From the cell containing the given text, extract its center point as [X, Y] coordinate. 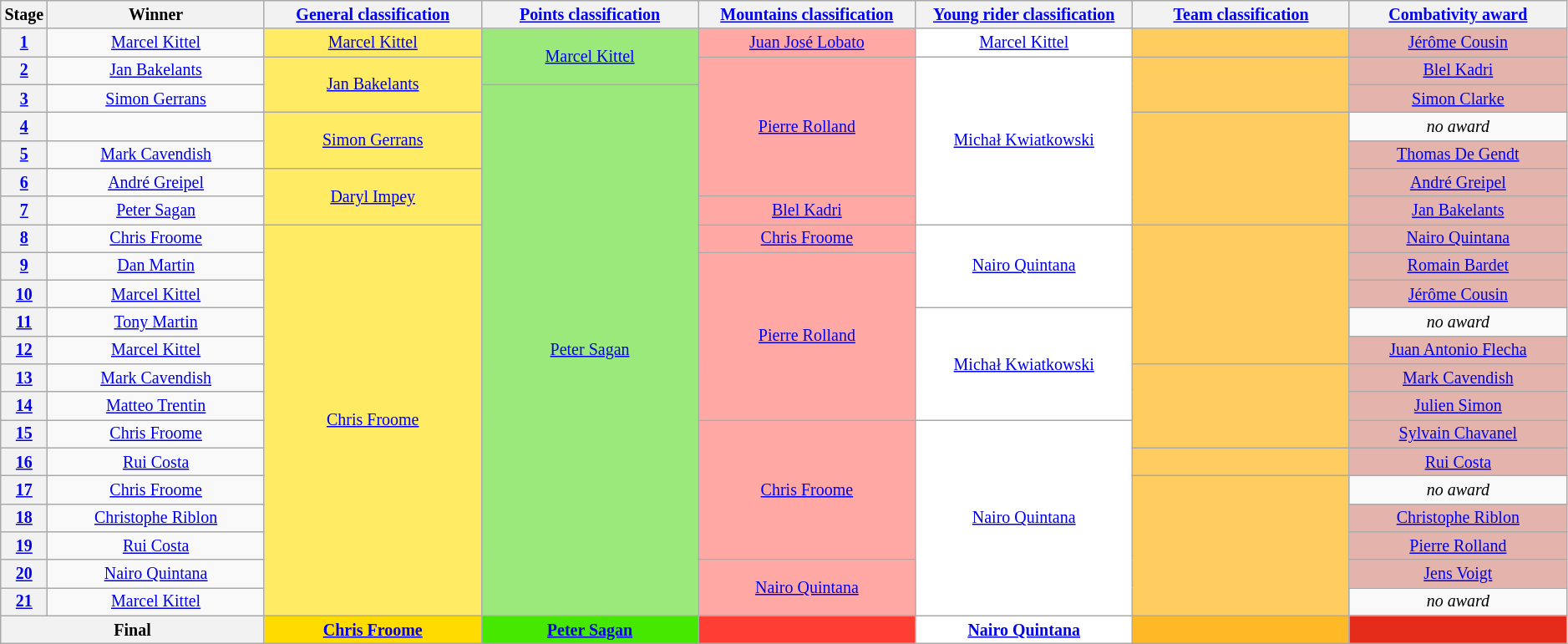
Tony Martin [155, 322]
3 [24, 99]
6 [24, 182]
Final [133, 630]
Stage [24, 15]
Julien Simon [1458, 406]
Thomas De Gendt [1458, 154]
5 [24, 154]
21 [24, 601]
15 [24, 434]
General classification [373, 15]
Matteo Trentin [155, 406]
Jens Voigt [1458, 573]
Sylvain Chavanel [1458, 434]
Juan Antonio Flecha [1458, 351]
20 [24, 573]
Points classification [590, 15]
Winner [155, 15]
10 [24, 294]
Simon Clarke [1458, 99]
Mountains classification [807, 15]
Romain Bardet [1458, 266]
1 [24, 43]
7 [24, 210]
2 [24, 70]
17 [24, 489]
19 [24, 546]
Combativity award [1458, 15]
13 [24, 378]
9 [24, 266]
Juan José Lobato [807, 43]
Daryl Impey [373, 197]
14 [24, 406]
Young rider classification [1024, 15]
18 [24, 518]
Dan Martin [155, 266]
8 [24, 239]
16 [24, 463]
11 [24, 322]
4 [24, 127]
Team classification [1241, 15]
12 [24, 351]
